Search for the cell housing the specified text and yield its [X, Y] center coordinate. 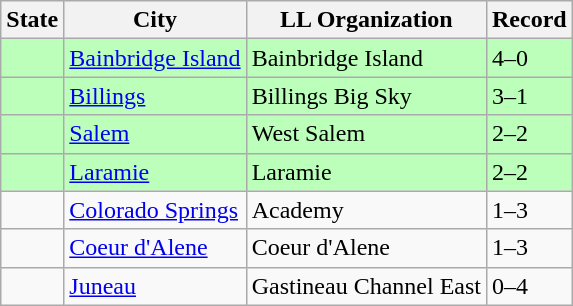
Juneau [155, 286]
Billings [155, 96]
3–1 [529, 96]
Billings Big Sky [366, 96]
Academy [366, 210]
Colorado Springs [155, 210]
West Salem [366, 134]
4–0 [529, 58]
Salem [155, 134]
Gastineau Channel East [366, 286]
LL Organization [366, 20]
Record [529, 20]
0–4 [529, 286]
State [32, 20]
City [155, 20]
